Return the (X, Y) coordinate for the center point of the cell that contains the specified text.  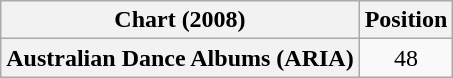
48 (406, 58)
Australian Dance Albums (ARIA) (180, 58)
Position (406, 20)
Chart (2008) (180, 20)
